Detect which cell encompasses the target text, then output its [x, y] center coordinate. 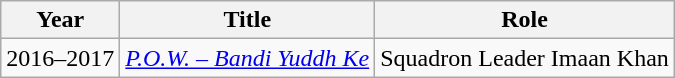
2016–2017 [60, 58]
Title [248, 20]
Year [60, 20]
Role [525, 20]
Squadron Leader Imaan Khan [525, 58]
P.O.W. – Bandi Yuddh Ke [248, 58]
